Capture the cell that displays the provided text and extract its [X, Y] central coordinate. 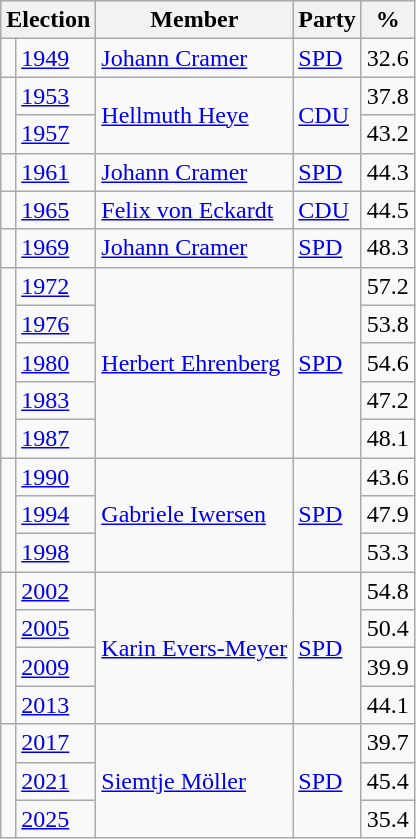
43.2 [388, 134]
Herbert Ehrenberg [194, 362]
1953 [56, 96]
2017 [56, 743]
44.5 [388, 210]
1949 [56, 58]
1965 [56, 210]
1994 [56, 515]
47.9 [388, 515]
37.8 [388, 96]
54.8 [388, 591]
44.1 [388, 705]
1972 [56, 286]
1998 [56, 553]
Member [194, 20]
2013 [56, 705]
47.2 [388, 400]
35.4 [388, 819]
1983 [56, 400]
54.6 [388, 362]
1969 [56, 248]
Felix von Eckardt [194, 210]
1957 [56, 134]
43.6 [388, 477]
1980 [56, 362]
1976 [56, 324]
2009 [56, 667]
2002 [56, 591]
Party [327, 20]
50.4 [388, 629]
39.9 [388, 667]
39.7 [388, 743]
48.1 [388, 438]
% [388, 20]
2021 [56, 781]
Election [48, 20]
57.2 [388, 286]
48.3 [388, 248]
2025 [56, 819]
32.6 [388, 58]
Hellmuth Heye [194, 115]
Karin Evers-Meyer [194, 648]
Gabriele Iwersen [194, 515]
1990 [56, 477]
1961 [56, 172]
Siemtje Möller [194, 781]
44.3 [388, 172]
2005 [56, 629]
45.4 [388, 781]
53.3 [388, 553]
1987 [56, 438]
53.8 [388, 324]
